Scan for the cell matching the given text and deliver its [X, Y] coordinate at center. 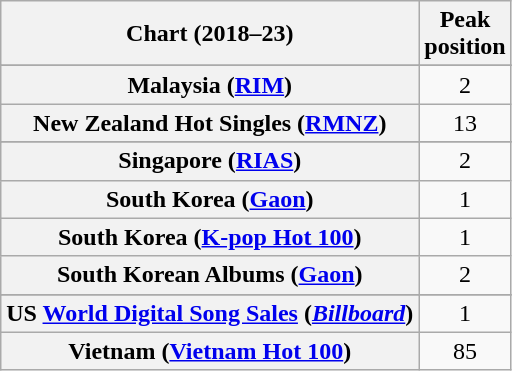
Vietnam (Vietnam Hot 100) [210, 351]
South Korean Albums (Gaon) [210, 275]
Peakposition [465, 34]
Malaysia (RIM) [210, 85]
US World Digital Song Sales (Billboard) [210, 313]
Singapore (RIAS) [210, 161]
13 [465, 123]
85 [465, 351]
Chart (2018–23) [210, 34]
South Korea (K-pop Hot 100) [210, 237]
South Korea (Gaon) [210, 199]
New Zealand Hot Singles (RMNZ) [210, 123]
